Extract the (X, Y) coordinate from the center of the cell holding the provided text.  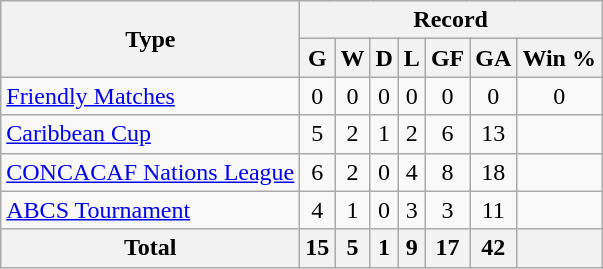
42 (494, 248)
CONCACAF Nations League (150, 172)
Win % (560, 58)
18 (494, 172)
Record (451, 20)
Caribbean Cup (150, 134)
13 (494, 134)
G (318, 58)
17 (447, 248)
GF (447, 58)
8 (447, 172)
9 (412, 248)
11 (494, 210)
Total (150, 248)
15 (318, 248)
Type (150, 39)
GA (494, 58)
L (412, 58)
Friendly Matches (150, 96)
D (384, 58)
ABCS Tournament (150, 210)
W (352, 58)
